Find where the given text appears and provide that cell's center as [x, y] coordinate. 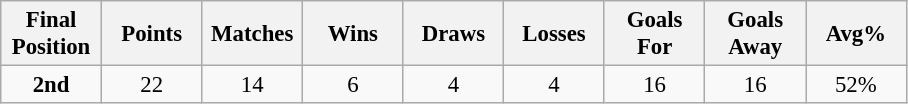
14 [252, 85]
Losses [554, 34]
Goals For [654, 34]
Draws [454, 34]
2nd [52, 85]
Goals Away [756, 34]
22 [152, 85]
Matches [252, 34]
52% [856, 85]
6 [354, 85]
Final Position [52, 34]
Wins [354, 34]
Points [152, 34]
Avg% [856, 34]
